Determine the [X, Y] coordinate at the center of the cell enclosing the given text.  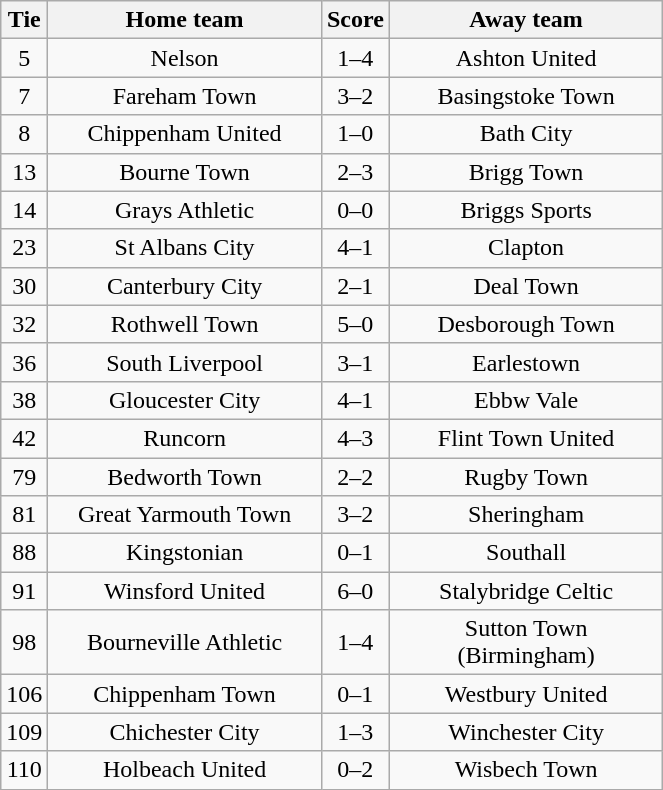
Ebbw Vale [526, 400]
1–3 [355, 732]
36 [24, 362]
Deal Town [526, 286]
Away team [526, 20]
42 [24, 438]
Rugby Town [526, 477]
23 [24, 248]
91 [24, 591]
Grays Athletic [185, 210]
Sutton Town (Birmingham) [526, 642]
Bourneville Athletic [185, 642]
South Liverpool [185, 362]
Chichester City [185, 732]
2–2 [355, 477]
Brigg Town [526, 172]
79 [24, 477]
Gloucester City [185, 400]
Sheringham [526, 515]
Winchester City [526, 732]
Chippenham Town [185, 694]
30 [24, 286]
Desborough Town [526, 324]
Southall [526, 553]
Flint Town United [526, 438]
Bedworth Town [185, 477]
Ashton United [526, 58]
1–0 [355, 134]
106 [24, 694]
St Albans City [185, 248]
Bath City [526, 134]
32 [24, 324]
4–3 [355, 438]
3–1 [355, 362]
Rothwell Town [185, 324]
6–0 [355, 591]
Holbeach United [185, 770]
Home team [185, 20]
Briggs Sports [526, 210]
5 [24, 58]
2–3 [355, 172]
Clapton [526, 248]
Score [355, 20]
Nelson [185, 58]
Basingstoke Town [526, 96]
Runcorn [185, 438]
98 [24, 642]
Chippenham United [185, 134]
Winsford United [185, 591]
7 [24, 96]
110 [24, 770]
5–0 [355, 324]
38 [24, 400]
Kingstonian [185, 553]
88 [24, 553]
Great Yarmouth Town [185, 515]
0–0 [355, 210]
Westbury United [526, 694]
Tie [24, 20]
8 [24, 134]
109 [24, 732]
Stalybridge Celtic [526, 591]
Earlestown [526, 362]
14 [24, 210]
Bourne Town [185, 172]
Fareham Town [185, 96]
13 [24, 172]
81 [24, 515]
Wisbech Town [526, 770]
Canterbury City [185, 286]
2–1 [355, 286]
0–2 [355, 770]
